Locate the cell with the specified text and output its (x, y) center coordinate. 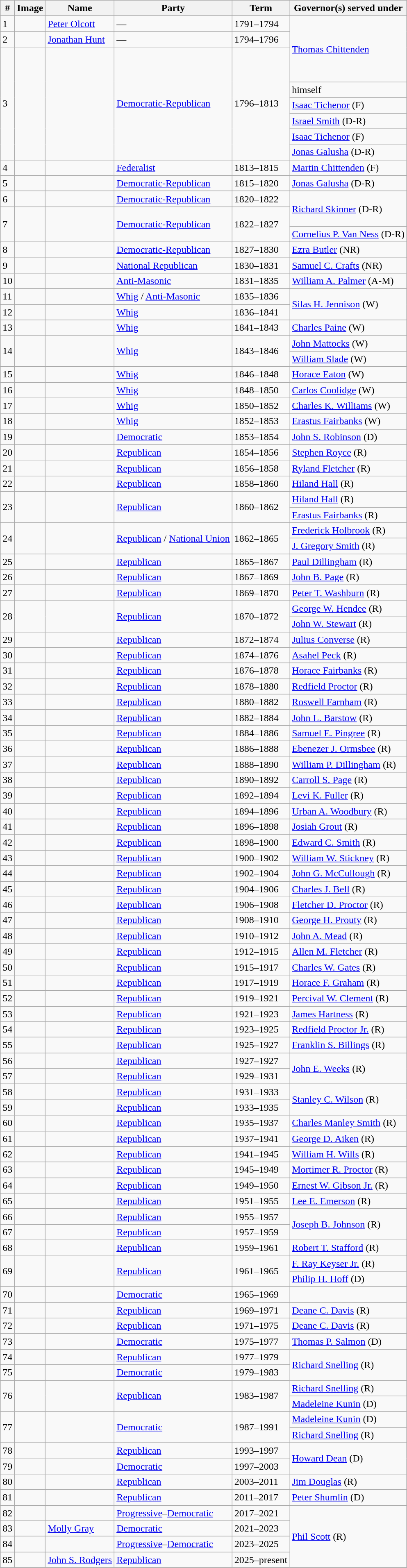
Stephen Royce (R) (348, 452)
Samuel C. Crafts (NR) (348, 265)
3 (7, 103)
1827–1830 (261, 250)
71 (7, 1310)
49 (7, 951)
Horace Fairbanks (R) (348, 671)
Horace F. Graham (R) (348, 983)
1915–1917 (261, 967)
50 (7, 967)
2025–present (261, 1560)
28 (7, 616)
Ebenezer J. Ormsbee (R) (348, 749)
68 (7, 1248)
John E. Weeks (R) (348, 1069)
82 (7, 1513)
57 (7, 1076)
64 (7, 1185)
himself (348, 90)
14 (7, 351)
Party (173, 8)
1917–1919 (261, 983)
1820–1822 (261, 199)
1791–1794 (261, 24)
Federalist (173, 168)
1870–1872 (261, 616)
Carroll S. Page (R) (348, 780)
1853–1854 (261, 437)
1822–1827 (261, 224)
1919–1921 (261, 998)
6 (7, 199)
Horace Eaton (W) (348, 374)
61 (7, 1139)
George H. Prouty (R) (348, 920)
1937–1941 (261, 1139)
F. Ray Keyser Jr. (R) (348, 1263)
1898–1900 (261, 842)
Peter Olcott (80, 24)
Julius Converse (R) (348, 640)
Frederick Holbrook (R) (348, 531)
1854–1856 (261, 452)
1965–1969 (261, 1295)
1892–1894 (261, 796)
22 (7, 483)
1872–1874 (261, 640)
Peter T. Washburn (R) (348, 593)
1835–1836 (261, 297)
2 (7, 39)
1908–1910 (261, 920)
1882–1884 (261, 717)
27 (7, 593)
1850–1852 (261, 406)
Jim Douglas (R) (348, 1482)
Redfield Proctor (R) (348, 686)
1896–1898 (261, 827)
Charles J. Bell (R) (348, 889)
Molly Gray (80, 1529)
1977–1979 (261, 1357)
1848–1850 (261, 390)
1933–1935 (261, 1107)
1813–1815 (261, 168)
William W. Stickney (R) (348, 858)
12 (7, 312)
85 (7, 1560)
5 (7, 183)
1888–1890 (261, 764)
Levi K. Fuller (R) (348, 796)
67 (7, 1232)
Richard Skinner (D-R) (348, 209)
32 (7, 686)
62 (7, 1154)
Cornelius P. Van Ness (D-R) (348, 234)
1900–1902 (261, 858)
Charles K. Williams (W) (348, 406)
John A. Mead (R) (348, 936)
1869–1870 (261, 593)
1983–1987 (261, 1396)
1975–1977 (261, 1341)
Whig / Anti-Masonic (173, 297)
1830–1831 (261, 265)
58 (7, 1092)
Jonathan Hunt (80, 39)
Fletcher D. Proctor (R) (348, 905)
John S. Robinson (D) (348, 437)
16 (7, 390)
Roswell Farnham (R) (348, 702)
46 (7, 905)
74 (7, 1357)
Erastus Fairbanks (R) (348, 515)
11 (7, 297)
1796–1813 (261, 103)
76 (7, 1396)
1935–1937 (261, 1123)
Thomas P. Salmon (D) (348, 1341)
Urban A. Woodbury (R) (348, 811)
30 (7, 655)
34 (7, 717)
72 (7, 1326)
45 (7, 889)
Term (261, 8)
33 (7, 702)
1951–1955 (261, 1201)
9 (7, 265)
40 (7, 811)
1843–1846 (261, 351)
1858–1860 (261, 483)
Percival W. Clement (R) (348, 998)
1921–1923 (261, 1014)
Edward C. Smith (R) (348, 842)
1945–1949 (261, 1170)
1925–1927 (261, 1045)
23 (7, 507)
George D. Aiken (R) (348, 1139)
James Hartness (R) (348, 1014)
1856–1858 (261, 468)
1867–1869 (261, 577)
1971–1975 (261, 1326)
1831–1835 (261, 281)
1912–1915 (261, 951)
84 (7, 1544)
Martin Chittenden (F) (348, 168)
Allen M. Fletcher (R) (348, 951)
37 (7, 764)
Joseph B. Johnson (R) (348, 1224)
Charles W. Gates (R) (348, 967)
60 (7, 1123)
26 (7, 577)
1876–1878 (261, 671)
66 (7, 1216)
Israel Smith (D-R) (348, 121)
8 (7, 250)
William Slade (W) (348, 359)
Governor(s) served under (348, 8)
Name (80, 8)
1969–1971 (261, 1310)
1957–1959 (261, 1232)
78 (7, 1450)
55 (7, 1045)
7 (7, 224)
William P. Dillingham (R) (348, 764)
25 (7, 562)
Ernest W. Gibson Jr. (R) (348, 1185)
1880–1882 (261, 702)
Redfield Proctor Jr. (R) (348, 1030)
1794–1796 (261, 39)
Ryland Fletcher (R) (348, 468)
38 (7, 780)
1904–1906 (261, 889)
Robert T. Stafford (R) (348, 1248)
William A. Palmer (A-M) (348, 281)
81 (7, 1497)
29 (7, 640)
70 (7, 1295)
Stanley C. Wilson (R) (348, 1100)
1836–1841 (261, 312)
1961–1965 (261, 1271)
80 (7, 1482)
John L. Barstow (R) (348, 717)
44 (7, 874)
20 (7, 452)
John W. Stewart (R) (348, 624)
31 (7, 671)
17 (7, 406)
1884–1886 (261, 733)
41 (7, 827)
59 (7, 1107)
1987–1991 (261, 1427)
65 (7, 1201)
1997–2003 (261, 1466)
Philip H. Hoff (D) (348, 1279)
52 (7, 998)
Samuel E. Pingree (R) (348, 733)
Paul Dillingham (R) (348, 562)
2003–2011 (261, 1482)
24 (7, 538)
John S. Rodgers (80, 1560)
15 (7, 374)
Josiah Grout (R) (348, 827)
George W. Hendee (R) (348, 608)
1923–1925 (261, 1030)
# (7, 8)
1910–1912 (261, 936)
56 (7, 1061)
39 (7, 796)
Peter Shumlin (D) (348, 1497)
Asahel Peck (R) (348, 655)
77 (7, 1427)
1846–1848 (261, 374)
1906–1908 (261, 905)
1878–1880 (261, 686)
1886–1888 (261, 749)
75 (7, 1373)
William H. Wills (R) (348, 1154)
1902–1904 (261, 874)
1894–1896 (261, 811)
1931–1933 (261, 1092)
1993–1997 (261, 1450)
19 (7, 437)
Charles Manley Smith (R) (348, 1123)
63 (7, 1170)
Ezra Butler (NR) (348, 250)
John B. Page (R) (348, 577)
69 (7, 1271)
1874–1876 (261, 655)
1955–1957 (261, 1216)
2023–2025 (261, 1544)
1959–1961 (261, 1248)
1949–1950 (261, 1185)
Howard Dean (D) (348, 1458)
Phil Scott (R) (348, 1536)
John G. McCullough (R) (348, 874)
13 (7, 328)
1941–1945 (261, 1154)
43 (7, 858)
1841–1843 (261, 328)
35 (7, 733)
83 (7, 1529)
National Republican (173, 265)
Anti-Masonic (173, 281)
2017–2021 (261, 1513)
Republican / National Union (173, 538)
1860–1862 (261, 507)
1 (7, 24)
1852–1853 (261, 421)
1865–1867 (261, 562)
John Mattocks (W) (348, 343)
79 (7, 1466)
10 (7, 281)
21 (7, 468)
2011–2017 (261, 1497)
47 (7, 920)
53 (7, 1014)
1862–1865 (261, 538)
Image (30, 8)
48 (7, 936)
1815–1820 (261, 183)
1929–1931 (261, 1076)
Thomas Chittenden (348, 49)
Lee E. Emerson (R) (348, 1201)
Mortimer R. Proctor (R) (348, 1170)
Silas H. Jennison (W) (348, 304)
J. Gregory Smith (R) (348, 546)
Carlos Coolidge (W) (348, 390)
54 (7, 1030)
73 (7, 1341)
1979–1983 (261, 1373)
36 (7, 749)
1890–1892 (261, 780)
1927–1927 (261, 1061)
51 (7, 983)
18 (7, 421)
42 (7, 842)
Charles Paine (W) (348, 328)
2021–2023 (261, 1529)
4 (7, 168)
Franklin S. Billings (R) (348, 1045)
Erastus Fairbanks (W) (348, 421)
